Search for the cell housing the specified text and yield its [x, y] center coordinate. 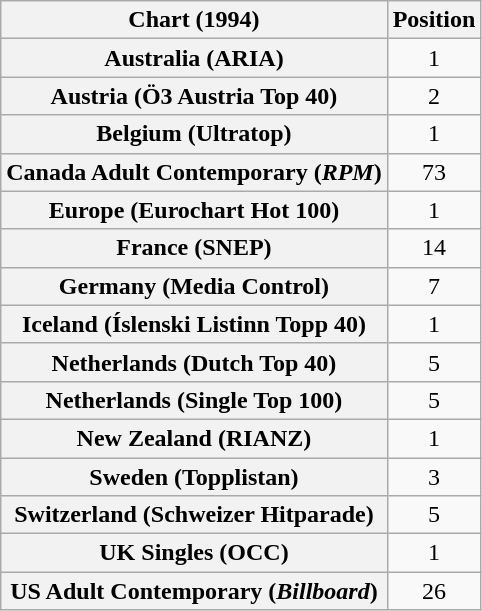
Netherlands (Dutch Top 40) [194, 362]
73 [434, 172]
14 [434, 248]
Iceland (Íslenski Listinn Topp 40) [194, 324]
7 [434, 286]
26 [434, 591]
US Adult Contemporary (Billboard) [194, 591]
Netherlands (Single Top 100) [194, 400]
Switzerland (Schweizer Hitparade) [194, 515]
France (SNEP) [194, 248]
Australia (ARIA) [194, 58]
2 [434, 96]
Germany (Media Control) [194, 286]
New Zealand (RIANZ) [194, 438]
3 [434, 477]
Sweden (Topplistan) [194, 477]
Chart (1994) [194, 20]
Austria (Ö3 Austria Top 40) [194, 96]
Canada Adult Contemporary (RPM) [194, 172]
UK Singles (OCC) [194, 553]
Europe (Eurochart Hot 100) [194, 210]
Position [434, 20]
Belgium (Ultratop) [194, 134]
